Identify which cell holds the provided text, then report its [X, Y] central coordinate. 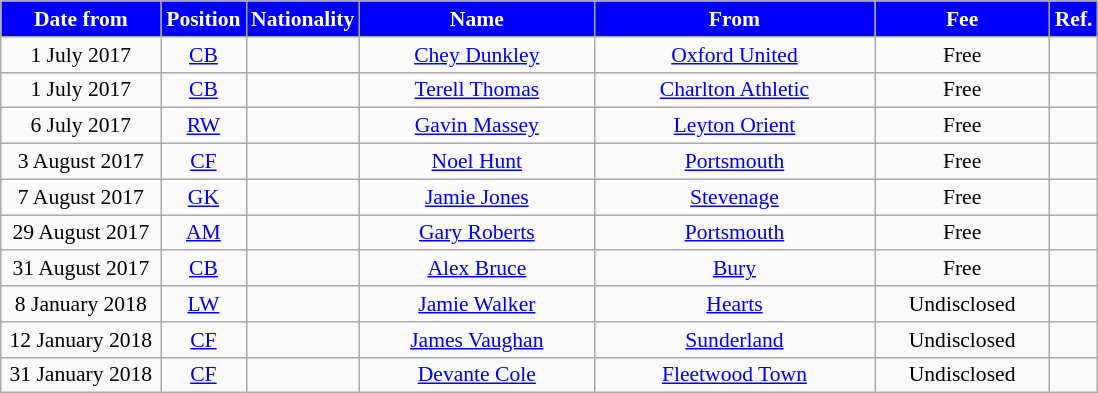
Fleetwood Town [734, 375]
Noel Hunt [476, 162]
From [734, 19]
James Vaughan [476, 340]
Sunderland [734, 340]
31 January 2018 [81, 375]
GK [204, 197]
29 August 2017 [81, 233]
Ref. [1074, 19]
RW [204, 126]
Date from [81, 19]
Chey Dunkley [476, 55]
Jamie Walker [476, 304]
Oxford United [734, 55]
Devante Cole [476, 375]
AM [204, 233]
12 January 2018 [81, 340]
Alex Bruce [476, 269]
Stevenage [734, 197]
Gavin Massey [476, 126]
Leyton Orient [734, 126]
Charlton Athletic [734, 90]
8 January 2018 [81, 304]
Name [476, 19]
Position [204, 19]
31 August 2017 [81, 269]
Hearts [734, 304]
6 July 2017 [81, 126]
Gary Roberts [476, 233]
7 August 2017 [81, 197]
Nationality [302, 19]
3 August 2017 [81, 162]
Bury [734, 269]
Terell Thomas [476, 90]
Fee [962, 19]
Jamie Jones [476, 197]
LW [204, 304]
